Detect which cell encompasses the target text, then output its (x, y) center coordinate. 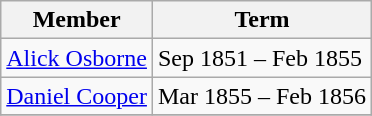
Mar 1855 – Feb 1856 (262, 96)
Sep 1851 – Feb 1855 (262, 58)
Daniel Cooper (77, 96)
Term (262, 20)
Member (77, 20)
Alick Osborne (77, 58)
